From the cell containing the given text, extract its center point as [x, y] coordinate. 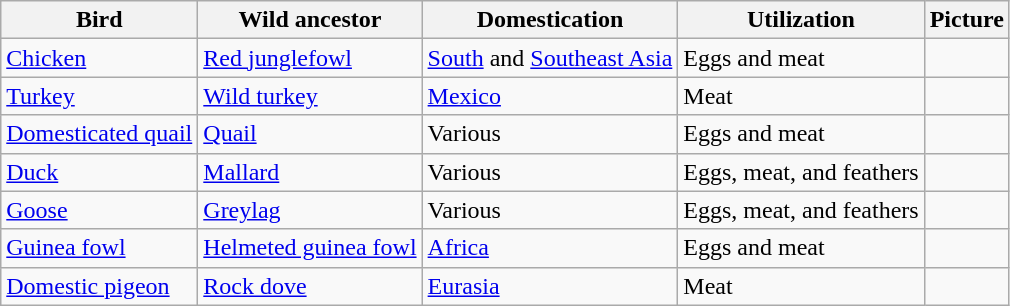
South and Southeast Asia [550, 58]
Duck [100, 172]
Domesticated quail [100, 134]
Mexico [550, 96]
Eurasia [550, 286]
Rock dove [310, 286]
Turkey [100, 96]
Chicken [100, 58]
Guinea fowl [100, 248]
Red junglefowl [310, 58]
Africa [550, 248]
Quail [310, 134]
Wild ancestor [310, 20]
Helmeted guinea fowl [310, 248]
Wild turkey [310, 96]
Mallard [310, 172]
Utilization [801, 20]
Domestic pigeon [100, 286]
Domestication [550, 20]
Bird [100, 20]
Picture [966, 20]
Greylag [310, 210]
Goose [100, 210]
